From the cell containing the given text, extract its center point as [x, y] coordinate. 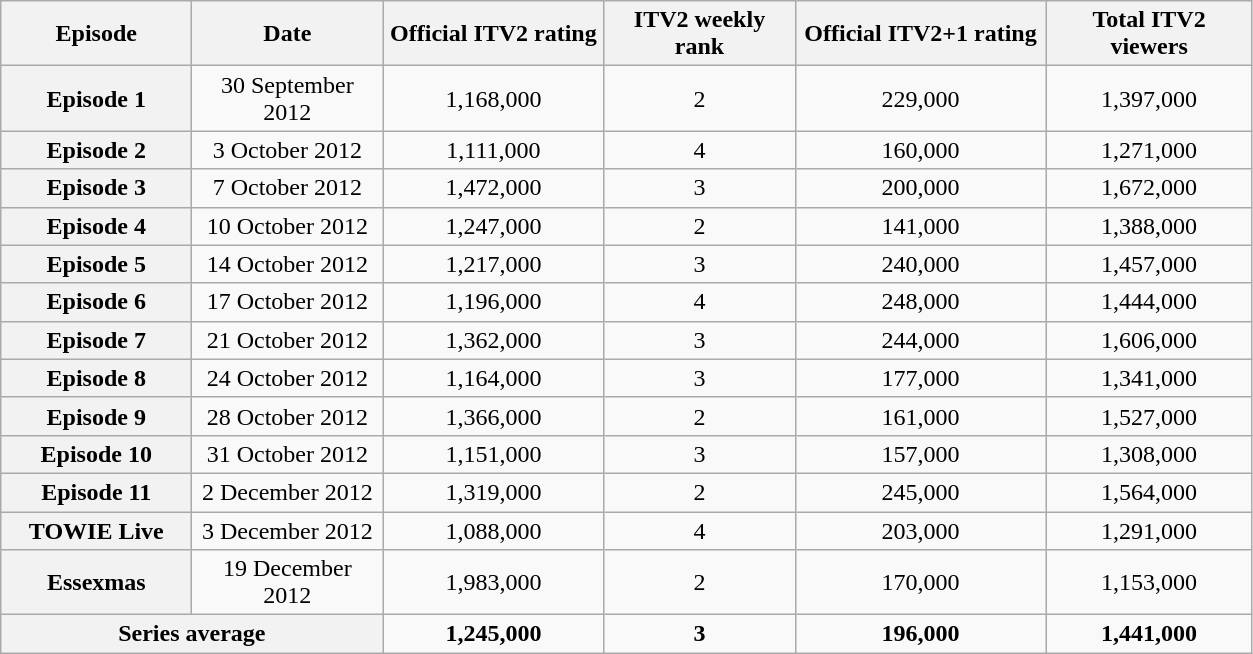
Episode 1 [96, 98]
31 October 2012 [288, 454]
Episode [96, 34]
244,000 [920, 340]
30 September 2012 [288, 98]
Episode 5 [96, 264]
1,111,000 [494, 150]
Essexmas [96, 582]
10 October 2012 [288, 226]
1,153,000 [1149, 582]
21 October 2012 [288, 340]
1,362,000 [494, 340]
160,000 [920, 150]
157,000 [920, 454]
1,151,000 [494, 454]
1,457,000 [1149, 264]
1,397,000 [1149, 98]
1,271,000 [1149, 150]
1,245,000 [494, 634]
2 December 2012 [288, 492]
Date [288, 34]
1,606,000 [1149, 340]
14 October 2012 [288, 264]
1,308,000 [1149, 454]
Total ITV2 viewers [1149, 34]
Episode 2 [96, 150]
245,000 [920, 492]
3 December 2012 [288, 531]
Episode 7 [96, 340]
28 October 2012 [288, 416]
Episode 6 [96, 302]
1,441,000 [1149, 634]
1,444,000 [1149, 302]
3 October 2012 [288, 150]
1,291,000 [1149, 531]
1,319,000 [494, 492]
240,000 [920, 264]
1,168,000 [494, 98]
Episode 11 [96, 492]
Episode 9 [96, 416]
TOWIE Live [96, 531]
Official ITV2 rating [494, 34]
196,000 [920, 634]
1,527,000 [1149, 416]
141,000 [920, 226]
161,000 [920, 416]
1,672,000 [1149, 188]
1,088,000 [494, 531]
1,472,000 [494, 188]
Episode 10 [96, 454]
17 October 2012 [288, 302]
170,000 [920, 582]
1,341,000 [1149, 378]
1,983,000 [494, 582]
203,000 [920, 531]
Official ITV2+1 rating [920, 34]
1,366,000 [494, 416]
200,000 [920, 188]
24 October 2012 [288, 378]
Episode 8 [96, 378]
Episode 4 [96, 226]
1,196,000 [494, 302]
7 October 2012 [288, 188]
ITV2 weekly rank [700, 34]
1,564,000 [1149, 492]
1,217,000 [494, 264]
229,000 [920, 98]
1,247,000 [494, 226]
Series average [192, 634]
1,164,000 [494, 378]
177,000 [920, 378]
Episode 3 [96, 188]
1,388,000 [1149, 226]
248,000 [920, 302]
19 December 2012 [288, 582]
